For the text-containing cell, return its midpoint in [X, Y] coordinate format. 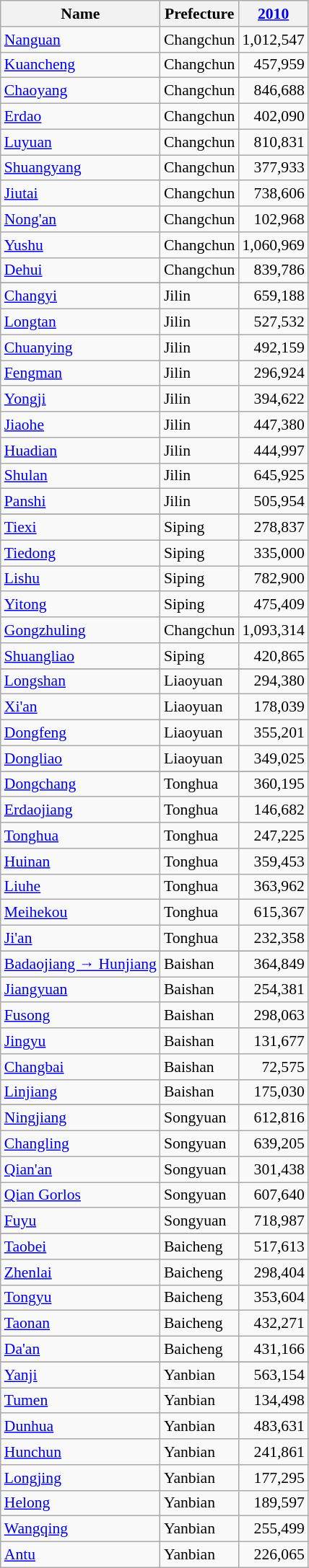
483,631 [273, 1427]
Antu [81, 1555]
Dunhua [81, 1427]
Hunchun [81, 1452]
Dehui [81, 270]
Zhenlai [81, 1272]
Tongyu [81, 1298]
Taonan [81, 1324]
612,816 [273, 1118]
Panshi [81, 502]
1,012,547 [273, 40]
294,380 [273, 681]
255,499 [273, 1529]
Dongfeng [81, 733]
607,640 [273, 1195]
810,831 [273, 142]
Yongji [81, 399]
Yitong [81, 605]
431,166 [273, 1350]
Longjing [81, 1478]
2010 [273, 14]
Wangqing [81, 1529]
Longtan [81, 322]
Dongchang [81, 784]
492,159 [273, 347]
298,063 [273, 1016]
Tiedong [81, 553]
Luyuan [81, 142]
363,962 [273, 887]
782,900 [273, 579]
Da'an [81, 1350]
Qian'an [81, 1169]
Lishu [81, 579]
241,861 [273, 1452]
102,968 [273, 219]
563,154 [273, 1375]
Jiaohe [81, 425]
Liuhe [81, 887]
355,201 [273, 733]
839,786 [273, 270]
457,959 [273, 65]
Yanji [81, 1375]
505,954 [273, 502]
175,030 [273, 1092]
335,000 [273, 553]
226,065 [273, 1555]
432,271 [273, 1324]
Fuyu [81, 1221]
296,924 [273, 373]
Shuangyang [81, 168]
Huinan [81, 861]
738,606 [273, 194]
444,997 [273, 451]
Ji'an [81, 939]
Jingyu [81, 1041]
360,195 [273, 784]
447,380 [273, 425]
420,865 [273, 656]
718,987 [273, 1221]
364,849 [273, 964]
131,677 [273, 1041]
177,295 [273, 1478]
Jiutai [81, 194]
Helong [81, 1503]
Chuanying [81, 347]
Taobei [81, 1246]
178,039 [273, 707]
72,575 [273, 1067]
394,622 [273, 399]
Tiexi [81, 528]
Badaojiang → Hunjiang [81, 964]
377,933 [273, 168]
278,837 [273, 528]
615,367 [273, 913]
659,188 [273, 296]
Changling [81, 1144]
254,381 [273, 990]
247,225 [273, 836]
Meihekou [81, 913]
Qian Gorlos [81, 1195]
349,025 [273, 758]
Nong'an [81, 219]
475,409 [273, 605]
Changyi [81, 296]
189,597 [273, 1503]
402,090 [273, 117]
134,498 [273, 1401]
639,205 [273, 1144]
Changbai [81, 1067]
1,060,969 [273, 245]
298,404 [273, 1272]
Name [81, 14]
846,688 [273, 91]
645,925 [273, 476]
Fusong [81, 1016]
Longshan [81, 681]
Kuancheng [81, 65]
Shulan [81, 476]
Huadian [81, 451]
Gongzhuling [81, 630]
146,682 [273, 810]
Linjiang [81, 1092]
353,604 [273, 1298]
359,453 [273, 861]
517,613 [273, 1246]
Yushu [81, 245]
Erdao [81, 117]
Dongliao [81, 758]
Fengman [81, 373]
Xi'an [81, 707]
Ningjiang [81, 1118]
Prefecture [199, 14]
Shuangliao [81, 656]
232,358 [273, 939]
301,438 [273, 1169]
Erdaojiang [81, 810]
Jiangyuan [81, 990]
Nanguan [81, 40]
Chaoyang [81, 91]
527,532 [273, 322]
Tumen [81, 1401]
1,093,314 [273, 630]
